Return the (X, Y) coordinate for the center point of the cell that contains the specified text.  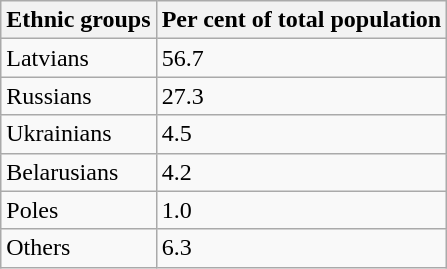
56.7 (302, 58)
Ethnic groups (78, 20)
Poles (78, 210)
Ukrainians (78, 134)
1.0 (302, 210)
Russians (78, 96)
Belarusians (78, 172)
27.3 (302, 96)
Per cent of total population (302, 20)
Latvians (78, 58)
4.5 (302, 134)
Others (78, 248)
4.2 (302, 172)
6.3 (302, 248)
